Provide the [x, y] coordinate of the cell's center where the given text is located.  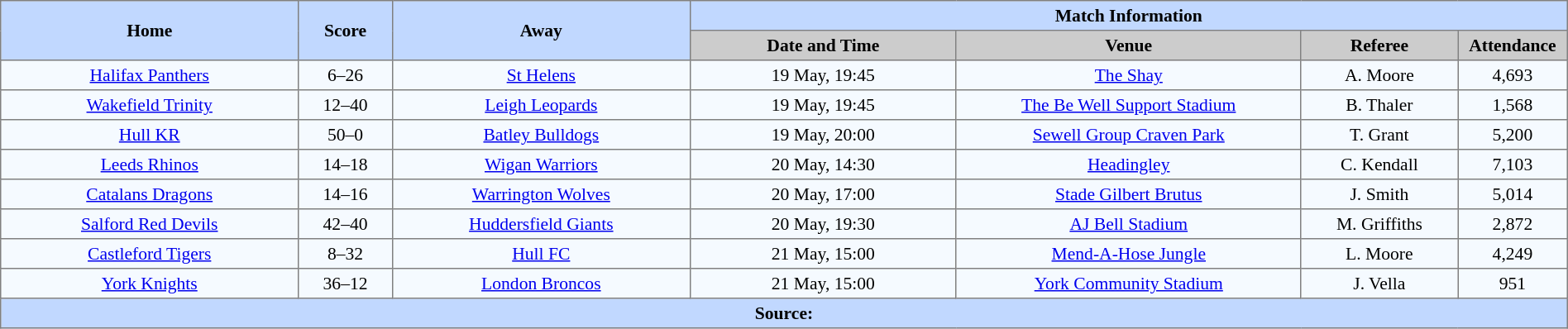
Leigh Leopards [541, 105]
Hull KR [150, 135]
1,568 [1513, 105]
C. Kendall [1379, 164]
14–16 [346, 194]
2,872 [1513, 224]
Wigan Warriors [541, 164]
4,693 [1513, 75]
20 May, 19:30 [823, 224]
19 May, 20:00 [823, 135]
Castleford Tigers [150, 254]
5,014 [1513, 194]
Date and Time [823, 45]
The Shay [1128, 75]
M. Griffiths [1379, 224]
Wakefield Trinity [150, 105]
14–18 [346, 164]
Mend-A-Hose Jungle [1128, 254]
12–40 [346, 105]
Away [541, 31]
AJ Bell Stadium [1128, 224]
Venue [1128, 45]
Warrington Wolves [541, 194]
Match Information [1128, 16]
A. Moore [1379, 75]
Source: [784, 313]
St Helens [541, 75]
Leeds Rhinos [150, 164]
Huddersfield Giants [541, 224]
951 [1513, 284]
Referee [1379, 45]
4,249 [1513, 254]
London Broncos [541, 284]
Catalans Dragons [150, 194]
42–40 [346, 224]
Batley Bulldogs [541, 135]
B. Thaler [1379, 105]
Sewell Group Craven Park [1128, 135]
York Knights [150, 284]
6–26 [346, 75]
Home [150, 31]
The Be Well Support Stadium [1128, 105]
20 May, 14:30 [823, 164]
Hull FC [541, 254]
L. Moore [1379, 254]
Stade Gilbert Brutus [1128, 194]
5,200 [1513, 135]
Salford Red Devils [150, 224]
J. Vella [1379, 284]
8–32 [346, 254]
20 May, 17:00 [823, 194]
Halifax Panthers [150, 75]
Score [346, 31]
T. Grant [1379, 135]
Attendance [1513, 45]
7,103 [1513, 164]
J. Smith [1379, 194]
Headingley [1128, 164]
York Community Stadium [1128, 284]
36–12 [346, 284]
50–0 [346, 135]
